Detect which cell encompasses the target text, then output its (X, Y) center coordinate. 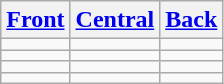
Central (115, 20)
Front (36, 20)
Back (192, 20)
